Pinpoint the cell where the given text exists, returning its [x, y] midpoint coordinate. 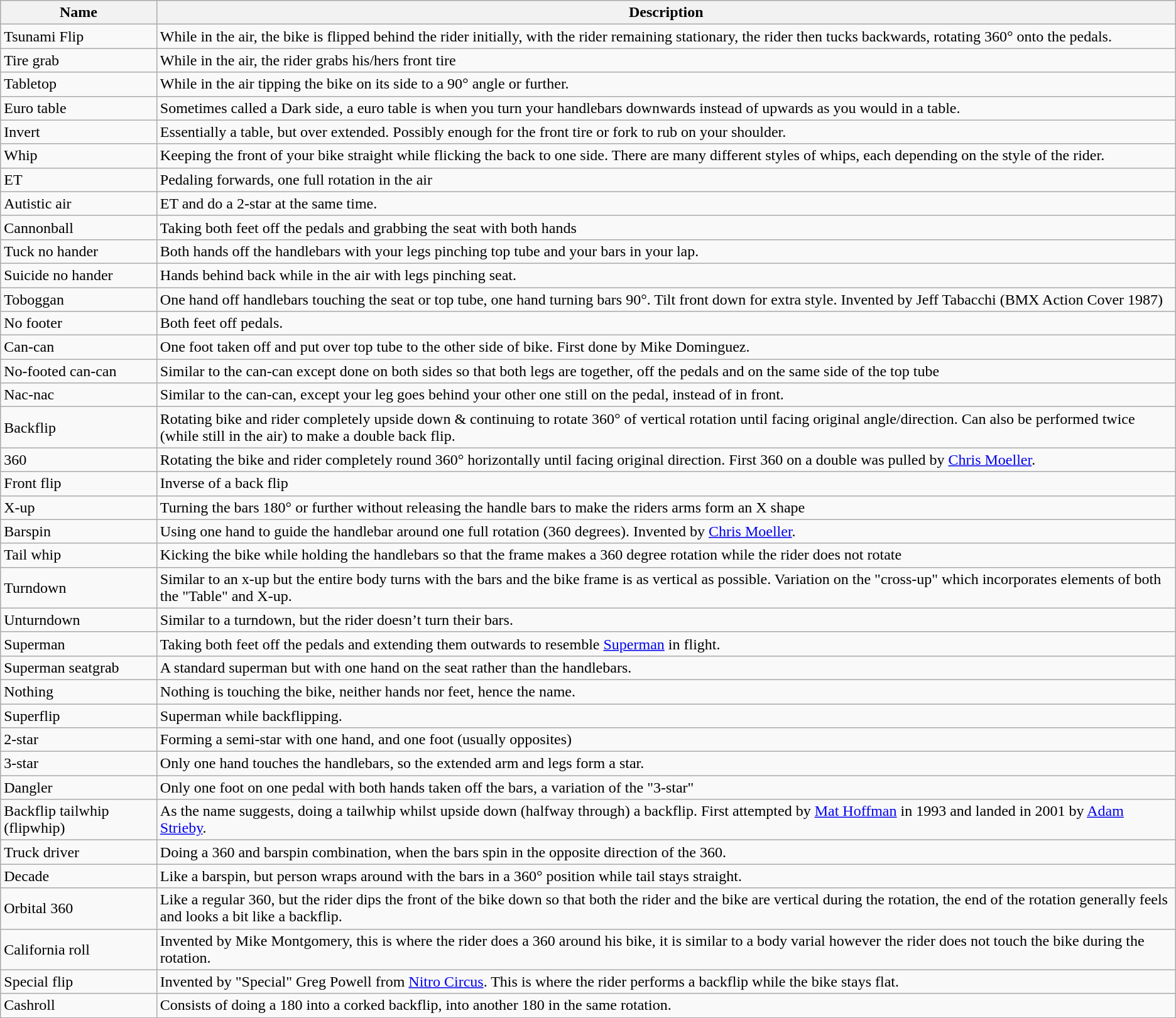
Using one hand to guide the handlebar around one full rotation (360 degrees). Invented by Chris Moeller. [666, 531]
Toboggan [79, 300]
Consists of doing a 180 into a corked backflip, into another 180 in the same rotation. [666, 1005]
Like a barspin, but person wraps around with the bars in a 360° position while tail stays straight. [666, 876]
Backflip tailwhip (flipwhip) [79, 820]
Name [79, 13]
Pedaling forwards, one full rotation in the air [666, 180]
Whip [79, 156]
Superman while backflipping. [666, 715]
Decade [79, 876]
Tail whip [79, 555]
Tuck no hander [79, 251]
California roll [79, 950]
No-footed can-can [79, 371]
ET and do a 2-star at the same time. [666, 203]
Similar to a turndown, but the rider doesn’t turn their bars. [666, 620]
Hands behind back while in the air with legs pinching seat. [666, 275]
Rotating the bike and rider completely round 360° horizontally until facing original direction. First 360 on a double was pulled by Chris Moeller. [666, 460]
Doing a 360 and barspin combination, when the bars spin in the opposite direction of the 360. [666, 852]
Invert [79, 132]
Superflip [79, 715]
Similar to the can-can, except your leg goes behind your other one still on the pedal, instead of in front. [666, 395]
Nac-nac [79, 395]
Unturndown [79, 620]
Superman [79, 644]
Nothing [79, 691]
Special flip [79, 982]
Description [666, 13]
Both hands off the handlebars with your legs pinching top tube and your bars in your lap. [666, 251]
Tabletop [79, 84]
X-up [79, 507]
Cashroll [79, 1005]
Backflip [79, 427]
3-star [79, 764]
Turndown [79, 588]
Orbital 360 [79, 908]
A standard superman but with one hand on the seat rather than the handlebars. [666, 668]
Nothing is touching the bike, neither hands nor feet, hence the name. [666, 691]
Superman seatgrab [79, 668]
Can-can [79, 347]
Similar to the can-can except done on both sides so that both legs are together, off the pedals and on the same side of the top tube [666, 371]
Tire grab [79, 60]
One foot taken off and put over top tube to the other side of bike. First done by Mike Dominguez. [666, 347]
No footer [79, 323]
360 [79, 460]
Invented by "Special" Greg Powell from Nitro Circus. This is where the rider performs a backflip while the bike stays flat. [666, 982]
ET [79, 180]
Autistic air [79, 203]
Taking both feet off the pedals and grabbing the seat with both hands [666, 227]
Suicide no hander [79, 275]
While in the air tipping the bike on its side to a 90° angle or further. [666, 84]
Only one hand touches the handlebars, so the extended arm and legs form a star. [666, 764]
Taking both feet off the pedals and extending them outwards to resemble Superman in flight. [666, 644]
Truck driver [79, 852]
Turning the bars 180° or further without releasing the handle bars to make the riders arms form an X shape [666, 507]
Tsunami Flip [79, 36]
2-star [79, 740]
Barspin [79, 531]
Cannonball [79, 227]
Both feet off pedals. [666, 323]
While in the air, the rider grabs his/hers front tire [666, 60]
Only one foot on one pedal with both hands taken off the bars, a variation of the "3-star" [666, 788]
Inverse of a back flip [666, 484]
Dangler [79, 788]
Sometimes called a Dark side, a euro table is when you turn your handlebars downwards instead of upwards as you would in a table. [666, 108]
Forming a semi-star with one hand, and one foot (usually opposites) [666, 740]
Euro table [79, 108]
Essentially a table, but over extended. Possibly enough for the front tire or fork to rub on your shoulder. [666, 132]
Kicking the bike while holding the handlebars so that the frame makes a 360 degree rotation while the rider does not rotate [666, 555]
Front flip [79, 484]
